Search for the cell housing the specified text and yield its (x, y) center coordinate. 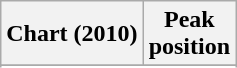
Chart (2010) (72, 34)
Peakposition (189, 34)
